Return (X, Y) of the center of cell containing provided text 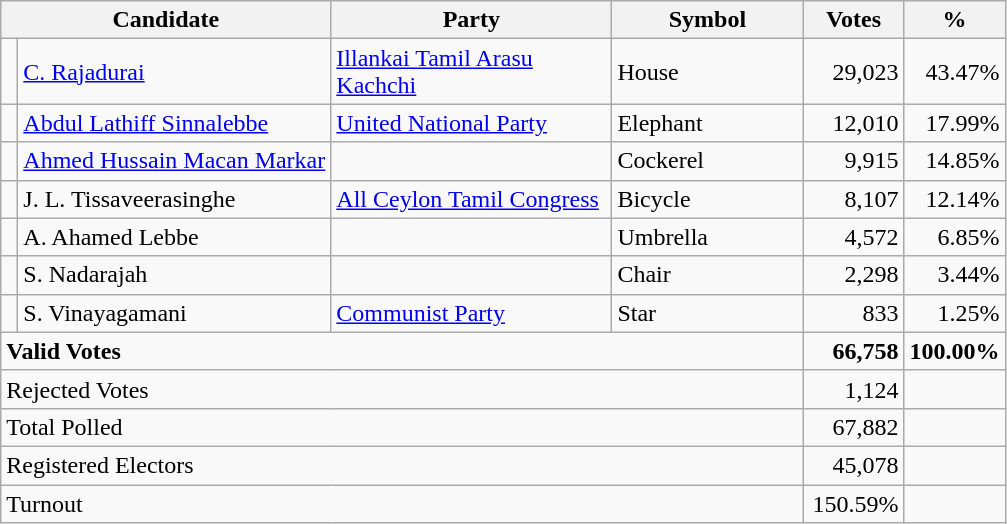
17.99% (954, 123)
14.85% (954, 161)
1,124 (854, 389)
C. Rajadurai (174, 72)
Candidate (166, 20)
Communist Party (472, 313)
100.00% (954, 351)
House (708, 72)
Turnout (402, 503)
Party (472, 20)
Umbrella (708, 237)
Chair (708, 275)
12.14% (954, 199)
S. Vinayagamani (174, 313)
Bicycle (708, 199)
S. Nadarajah (174, 275)
8,107 (854, 199)
Rejected Votes (402, 389)
A. Ahamed Lebbe (174, 237)
6.85% (954, 237)
Cockerel (708, 161)
Symbol (708, 20)
833 (854, 313)
29,023 (854, 72)
All Ceylon Tamil Congress (472, 199)
4,572 (854, 237)
150.59% (854, 503)
1.25% (954, 313)
43.47% (954, 72)
% (954, 20)
3.44% (954, 275)
Abdul Lathiff Sinnalebbe (174, 123)
Registered Electors (402, 465)
J. L. Tissaveerasinghe (174, 199)
45,078 (854, 465)
67,882 (854, 427)
12,010 (854, 123)
Total Polled (402, 427)
Ahmed Hussain Macan Markar (174, 161)
Elephant (708, 123)
66,758 (854, 351)
2,298 (854, 275)
United National Party (472, 123)
Valid Votes (402, 351)
Illankai Tamil Arasu Kachchi (472, 72)
9,915 (854, 161)
Votes (854, 20)
Star (708, 313)
